Identify which cell holds the provided text, then report its [x, y] central coordinate. 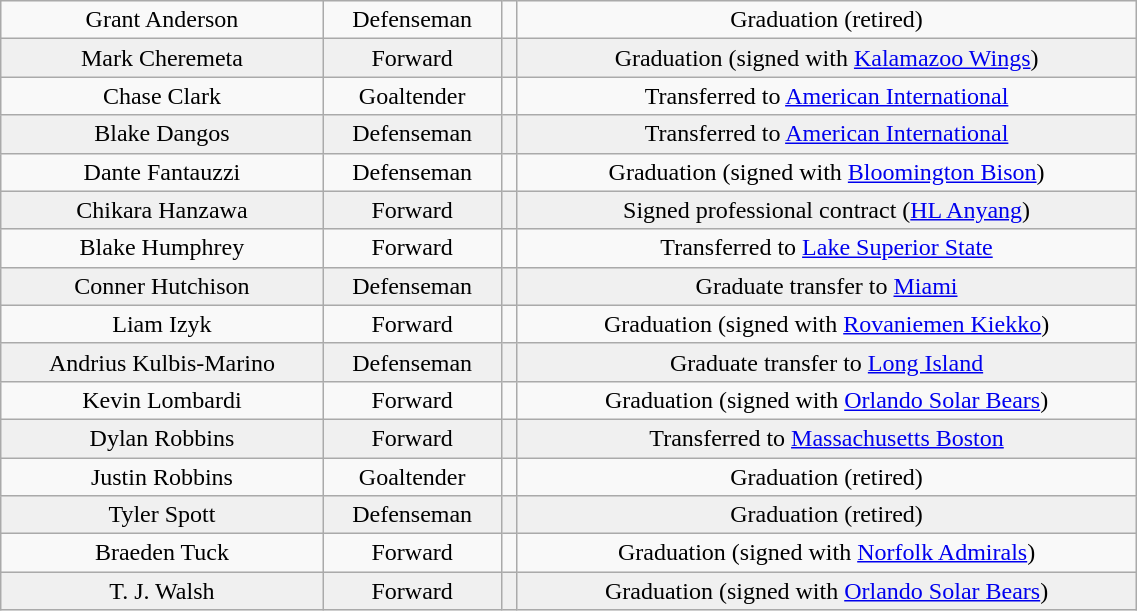
Chase Clark [162, 96]
Mark Cheremeta [162, 58]
Graduation (signed with Rovaniemen Kiekko) [826, 324]
Conner Hutchison [162, 286]
Transferred to Lake Superior State [826, 248]
Chikara Hanzawa [162, 210]
Blake Humphrey [162, 248]
Graduation (signed with Bloomington Bison) [826, 172]
Braeden Tuck [162, 553]
Tyler Spott [162, 515]
Kevin Lombardi [162, 400]
Dylan Robbins [162, 438]
Graduation (signed with Norfolk Admirals) [826, 553]
Blake Dangos [162, 134]
T. J. Walsh [162, 591]
Signed professional contract (HL Anyang) [826, 210]
Dante Fantauzzi [162, 172]
Andrius Kulbis-Marino [162, 362]
Graduate transfer to Long Island [826, 362]
Graduation (signed with Kalamazoo Wings) [826, 58]
Transferred to Massachusetts Boston [826, 438]
Liam Izyk [162, 324]
Grant Anderson [162, 20]
Graduate transfer to Miami [826, 286]
Justin Robbins [162, 477]
